Search for the cell housing the specified text and yield its [x, y] center coordinate. 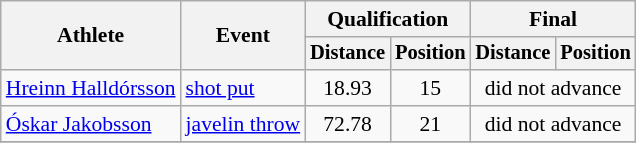
shot put [244, 88]
15 [430, 88]
18.93 [348, 88]
Hreinn Halldórsson [91, 88]
72.78 [348, 124]
Qualification [388, 19]
Event [244, 36]
Athlete [91, 36]
Óskar Jakobsson [91, 124]
javelin throw [244, 124]
Final [552, 19]
21 [430, 124]
